Extract the [X, Y] coordinate from the center of the cell holding the provided text.  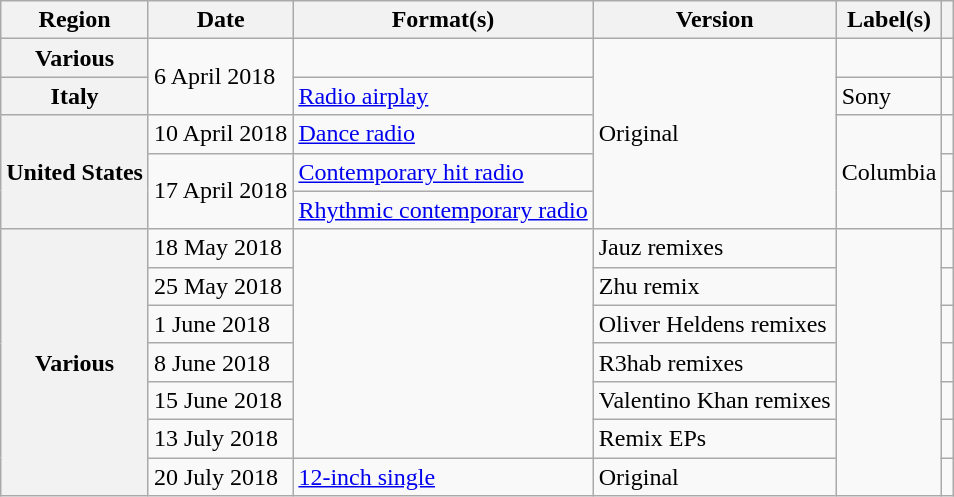
Label(s) [889, 20]
Version [714, 20]
6 April 2018 [220, 77]
Columbia [889, 172]
Dance radio [443, 134]
Remix EPs [714, 438]
Valentino Khan remixes [714, 400]
13 July 2018 [220, 438]
Contemporary hit radio [443, 172]
Rhythmic contemporary radio [443, 210]
Format(s) [443, 20]
Radio airplay [443, 96]
R3hab remixes [714, 362]
12-inch single [443, 477]
8 June 2018 [220, 362]
Region [75, 20]
Sony [889, 96]
Jauz remixes [714, 248]
25 May 2018 [220, 286]
17 April 2018 [220, 191]
1 June 2018 [220, 324]
United States [75, 172]
Zhu remix [714, 286]
18 May 2018 [220, 248]
Oliver Heldens remixes [714, 324]
Italy [75, 96]
20 July 2018 [220, 477]
Date [220, 20]
15 June 2018 [220, 400]
10 April 2018 [220, 134]
